Locate the cell with the specified text and output its [x, y] center coordinate. 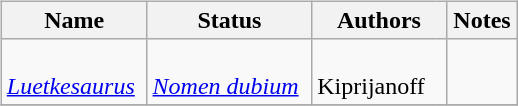
Notes [482, 20]
Status [230, 20]
Name [74, 20]
Luetkesaurus [74, 72]
Kiprijanoff [374, 72]
Nomen dubium [230, 72]
Authors [379, 20]
